Locate the cell with the specified text and output its (X, Y) center coordinate. 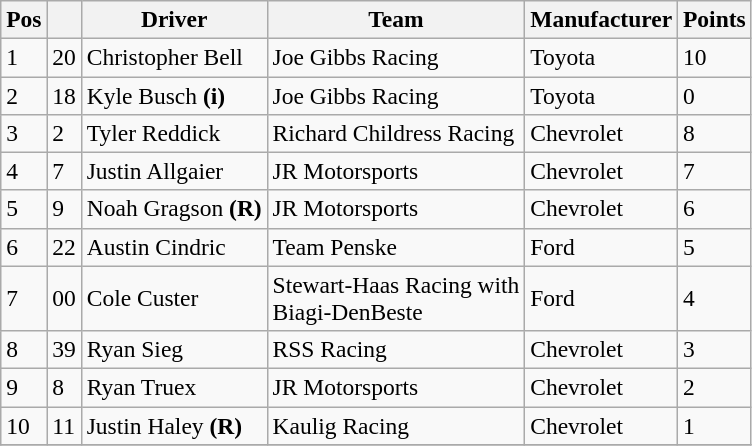
20 (64, 57)
Driver (174, 19)
Ryan Sieg (174, 349)
RSS Racing (396, 349)
Noah Gragson (R) (174, 209)
Ryan Truex (174, 387)
Kyle Busch (i) (174, 95)
0 (715, 95)
Kaulig Racing (396, 425)
Stewart-Haas Racing withBiagi-DenBeste (396, 298)
18 (64, 95)
22 (64, 247)
Pos (24, 19)
Justin Allgaier (174, 171)
Team Penske (396, 247)
Points (715, 19)
Austin Cindric (174, 247)
Manufacturer (602, 19)
Cole Custer (174, 298)
Christopher Bell (174, 57)
Tyler Reddick (174, 133)
11 (64, 425)
Justin Haley (R) (174, 425)
39 (64, 349)
Richard Childress Racing (396, 133)
Team (396, 19)
00 (64, 298)
